Provide the (x, y) coordinate of the cell's center where the given text is located.  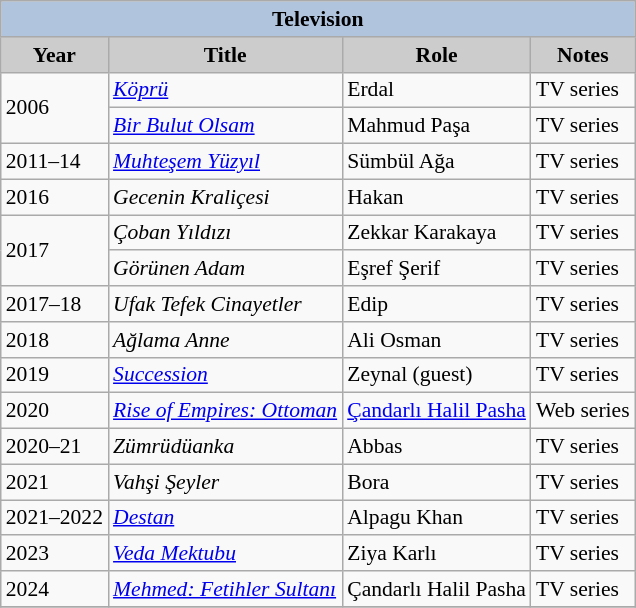
Eşref Şerif (436, 269)
Succession (225, 375)
2011–14 (54, 162)
Bir Bulut Olsam (225, 126)
Görünen Adam (225, 269)
Hakan (436, 197)
Zeynal (guest) (436, 375)
2020–21 (54, 447)
Muhteşem Yüzyıl (225, 162)
2006 (54, 108)
Ağlama Anne (225, 340)
Web series (583, 411)
Alpagu Khan (436, 518)
Television (318, 19)
2021–2022 (54, 518)
2016 (54, 197)
Title (225, 55)
Zümrüdüanka (225, 447)
Gecenin Kraliçesi (225, 197)
2020 (54, 411)
Year (54, 55)
2017–18 (54, 304)
2019 (54, 375)
2024 (54, 589)
Çoban Yıldızı (225, 233)
Zekkar Karakaya (436, 233)
Erdal (436, 90)
Veda Mektubu (225, 554)
Sümbül Ağa (436, 162)
Abbas (436, 447)
Notes (583, 55)
2023 (54, 554)
Destan (225, 518)
Vahşi Şeyler (225, 482)
Ziya Karlı (436, 554)
Ali Osman (436, 340)
2021 (54, 482)
Köprü (225, 90)
Role (436, 55)
2018 (54, 340)
Edip (436, 304)
Ufak Tefek Cinayetler (225, 304)
2017 (54, 250)
Mahmud Paşa (436, 126)
Rise of Empires: Ottoman (225, 411)
Mehmed: Fetihler Sultanı (225, 589)
Bora (436, 482)
